Determine the (X, Y) coordinate at the center of the cell enclosing the given text.  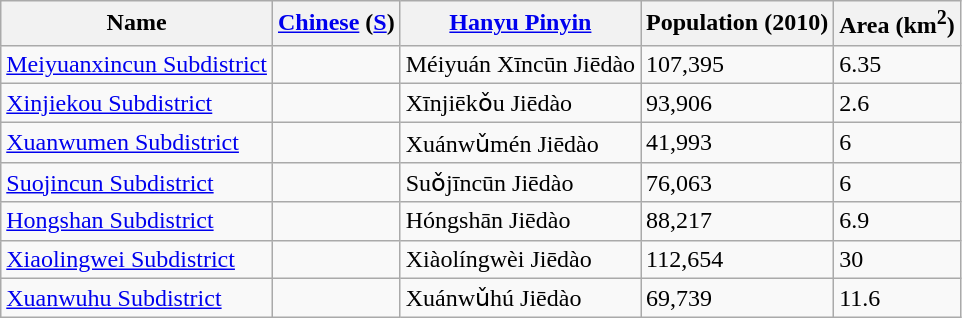
Meiyuanxincun Subdistrict (137, 64)
30 (898, 259)
Xuanwumen Subdistrict (137, 143)
Area (km2) (898, 24)
Suǒjīncūn Jiēdào (520, 182)
Xiaolingwei Subdistrict (137, 259)
69,739 (738, 298)
11.6 (898, 298)
Xinjiekou Subdistrict (137, 103)
6.9 (898, 221)
6.35 (898, 64)
107,395 (738, 64)
93,906 (738, 103)
41,993 (738, 143)
Hongshan Subdistrict (137, 221)
Suojincun Subdistrict (137, 182)
Xiàolíngwèi Jiēdào (520, 259)
112,654 (738, 259)
Hanyu Pinyin (520, 24)
76,063 (738, 182)
Xuánwǔhú Jiēdào (520, 298)
Chinese (S) (336, 24)
Méiyuán Xīncūn Jiēdào (520, 64)
Xuánwǔmén Jiēdào (520, 143)
Population (2010) (738, 24)
88,217 (738, 221)
Xuanwuhu Subdistrict (137, 298)
2.6 (898, 103)
Xīnjiēkǒu Jiēdào (520, 103)
Name (137, 24)
Hóngshān Jiēdào (520, 221)
